Pinpoint the cell where the given text exists, returning its [X, Y] midpoint coordinate. 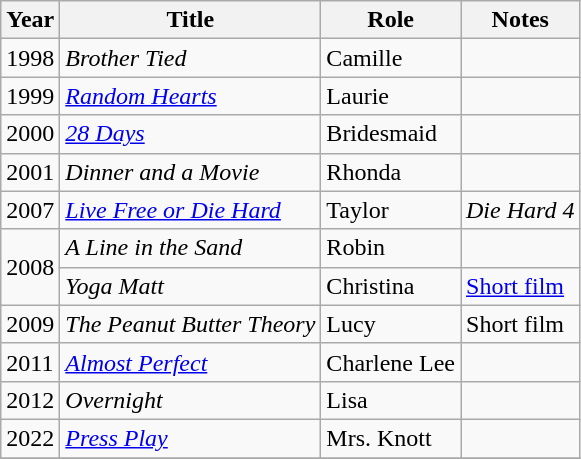
Title [190, 20]
Laurie [391, 96]
Lisa [391, 400]
1998 [30, 58]
Live Free or Die Hard [190, 210]
Rhonda [391, 172]
Taylor [391, 210]
Dinner and a Movie [190, 172]
Press Play [190, 438]
2011 [30, 362]
Robin [391, 248]
Die Hard 4 [520, 210]
Camille [391, 58]
2007 [30, 210]
2001 [30, 172]
Lucy [391, 324]
Charlene Lee [391, 362]
1999 [30, 96]
Random Hearts [190, 96]
Yoga Matt [190, 286]
A Line in the Sand [190, 248]
Year [30, 20]
Almost Perfect [190, 362]
2008 [30, 267]
2009 [30, 324]
Bridesmaid [391, 134]
Brother Tied [190, 58]
Notes [520, 20]
The Peanut Butter Theory [190, 324]
Role [391, 20]
2012 [30, 400]
2000 [30, 134]
2022 [30, 438]
28 Days [190, 134]
Mrs. Knott [391, 438]
Overnight [190, 400]
Christina [391, 286]
